Identify which cell holds the provided text, then report its (X, Y) central coordinate. 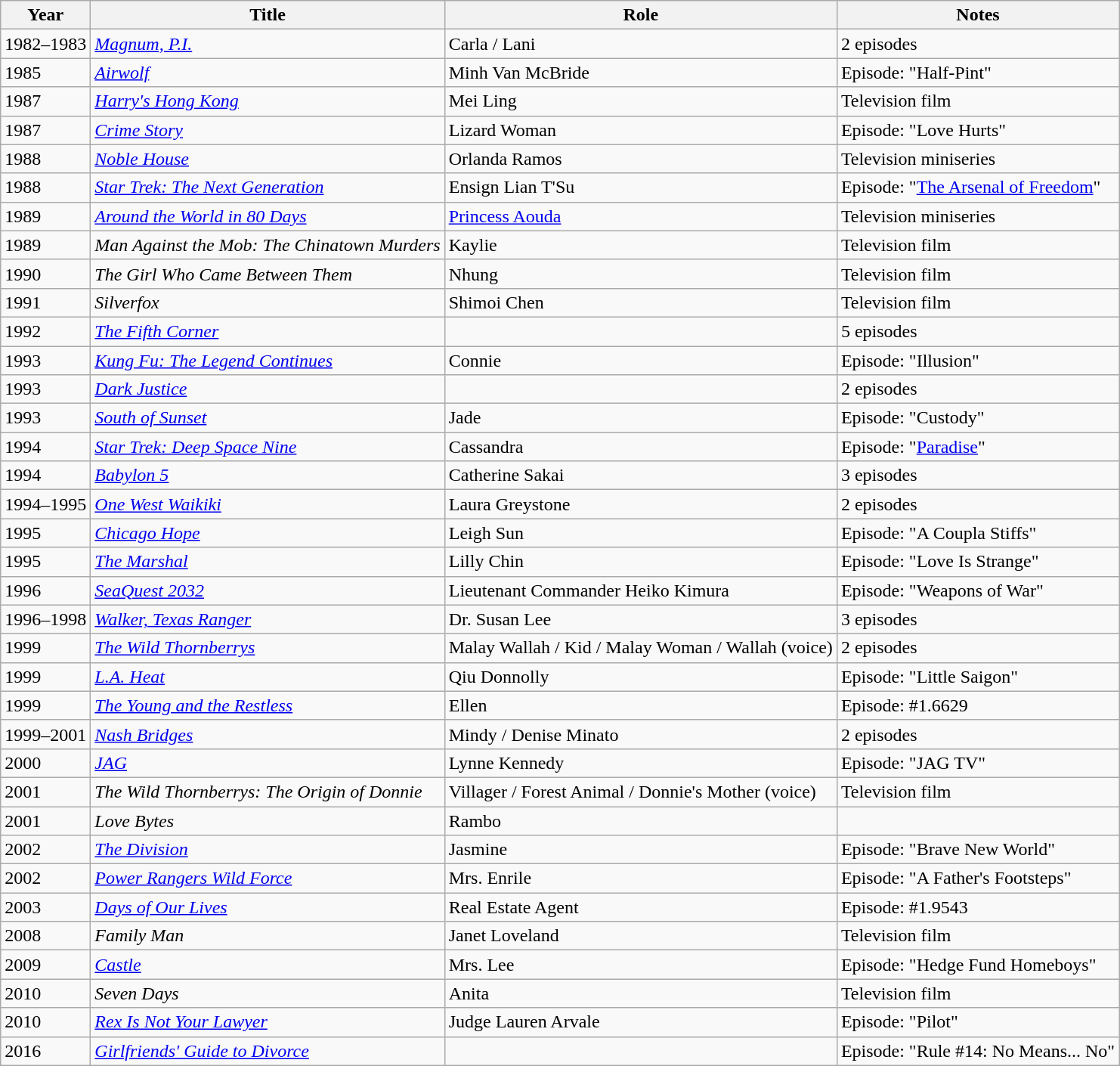
Episode: #1.6629 (978, 705)
1985 (45, 73)
Episode: "Pilot" (978, 1022)
Episode: #1.9543 (978, 907)
2009 (45, 965)
Year (45, 15)
1996–1998 (45, 619)
Lieutenant Commander Heiko Kimura (641, 590)
Nash Bridges (268, 734)
South of Sunset (268, 418)
Villager / Forest Animal / Donnie's Mother (voice) (641, 792)
The Girl Who Came Between Them (268, 274)
Around the World in 80 Days (268, 216)
Cassandra (641, 447)
Star Trek: Deep Space Nine (268, 447)
Jade (641, 418)
Episode: "JAG TV" (978, 763)
5 episodes (978, 331)
Episode: "The Arsenal of Freedom" (978, 187)
2008 (45, 936)
Laura Greystone (641, 504)
Rambo (641, 820)
2000 (45, 763)
One West Waikiki (268, 504)
1996 (45, 590)
1982–1983 (45, 44)
Lizard Woman (641, 130)
Star Trek: The Next Generation (268, 187)
Episode: "Illusion" (978, 361)
Episode: "Love Is Strange" (978, 562)
Episode: "Weapons of War" (978, 590)
Orlanda Ramos (641, 159)
Dr. Susan Lee (641, 619)
Episode: "Half-Pint" (978, 73)
Minh Van McBride (641, 73)
Connie (641, 361)
The Wild Thornberrys (268, 648)
Real Estate Agent (641, 907)
Seven Days (268, 993)
Shimoi Chen (641, 302)
Lynne Kennedy (641, 763)
Babylon 5 (268, 476)
2016 (45, 1051)
L.A. Heat (268, 677)
Ellen (641, 705)
Walker, Texas Ranger (268, 619)
Harry's Hong Kong (268, 101)
1999–2001 (45, 734)
Crime Story (268, 130)
1991 (45, 302)
Days of Our Lives (268, 907)
Mrs. Lee (641, 965)
Mei Ling (641, 101)
1990 (45, 274)
Family Man (268, 936)
Episode: "Love Hurts" (978, 130)
Episode: "A Coupla Stiffs" (978, 533)
Love Bytes (268, 820)
Power Rangers Wild Force (268, 879)
1992 (45, 331)
Dark Justice (268, 389)
Episode: "A Father's Footsteps" (978, 879)
The Marshal (268, 562)
1994–1995 (45, 504)
2003 (45, 907)
Episode: "Little Saigon" (978, 677)
Princess Aouda (641, 216)
Qiu Donnolly (641, 677)
Girlfriends' Guide to Divorce (268, 1051)
Ensign Lian T'Su (641, 187)
Episode: "Custody" (978, 418)
Janet Loveland (641, 936)
SeaQuest 2032 (268, 590)
Lilly Chin (641, 562)
Castle (268, 965)
Anita (641, 993)
Kaylie (641, 245)
The Young and the Restless (268, 705)
Airwolf (268, 73)
Mindy / Denise Minato (641, 734)
Episode: "Brave New World" (978, 850)
Episode: "Rule #14: No Means... No" (978, 1051)
Kung Fu: The Legend Continues (268, 361)
The Wild Thornberrys: The Origin of Donnie (268, 792)
Notes (978, 15)
The Division (268, 850)
Nhung (641, 274)
Magnum, P.I. (268, 44)
Judge Lauren Arvale (641, 1022)
Episode: "Hedge Fund Homeboys" (978, 965)
Man Against the Mob: The Chinatown Murders (268, 245)
Leigh Sun (641, 533)
Title (268, 15)
Chicago Hope (268, 533)
Malay Wallah / Kid / Malay Woman / Wallah (voice) (641, 648)
JAG (268, 763)
Jasmine (641, 850)
Silverfox (268, 302)
Episode: "Paradise" (978, 447)
Catherine Sakai (641, 476)
Role (641, 15)
Rex Is Not Your Lawyer (268, 1022)
The Fifth Corner (268, 331)
Noble House (268, 159)
Mrs. Enrile (641, 879)
Carla / Lani (641, 44)
